For the text-containing cell, return its midpoint in [x, y] coordinate format. 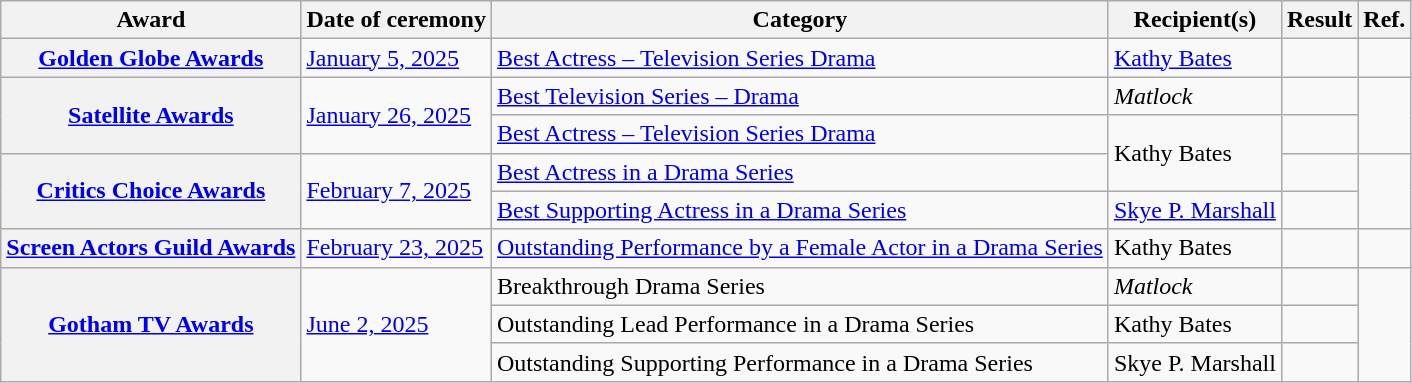
Best Actress in a Drama Series [800, 172]
January 26, 2025 [396, 115]
February 23, 2025 [396, 248]
Award [151, 20]
June 2, 2025 [396, 324]
February 7, 2025 [396, 191]
Critics Choice Awards [151, 191]
January 5, 2025 [396, 58]
Outstanding Performance by a Female Actor in a Drama Series [800, 248]
Date of ceremony [396, 20]
Outstanding Lead Performance in a Drama Series [800, 324]
Best Television Series – Drama [800, 96]
Breakthrough Drama Series [800, 286]
Golden Globe Awards [151, 58]
Satellite Awards [151, 115]
Ref. [1384, 20]
Screen Actors Guild Awards [151, 248]
Result [1319, 20]
Category [800, 20]
Best Supporting Actress in a Drama Series [800, 210]
Gotham TV Awards [151, 324]
Outstanding Supporting Performance in a Drama Series [800, 362]
Recipient(s) [1194, 20]
